Output the (x, y) coordinate of the center of the cell containing the given text.  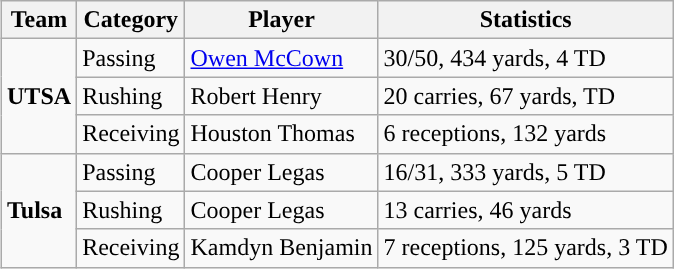
UTSA (40, 96)
Player (282, 20)
7 receptions, 125 yards, 3 TD (526, 248)
Team (40, 20)
16/31, 333 yards, 5 TD (526, 172)
Statistics (526, 20)
Tulsa (40, 210)
Owen McCown (282, 58)
13 carries, 46 yards (526, 210)
Category (131, 20)
Houston Thomas (282, 134)
6 receptions, 132 yards (526, 134)
Robert Henry (282, 96)
30/50, 434 yards, 4 TD (526, 58)
20 carries, 67 yards, TD (526, 96)
Kamdyn Benjamin (282, 248)
